For the text-containing cell, return its midpoint in (x, y) coordinate format. 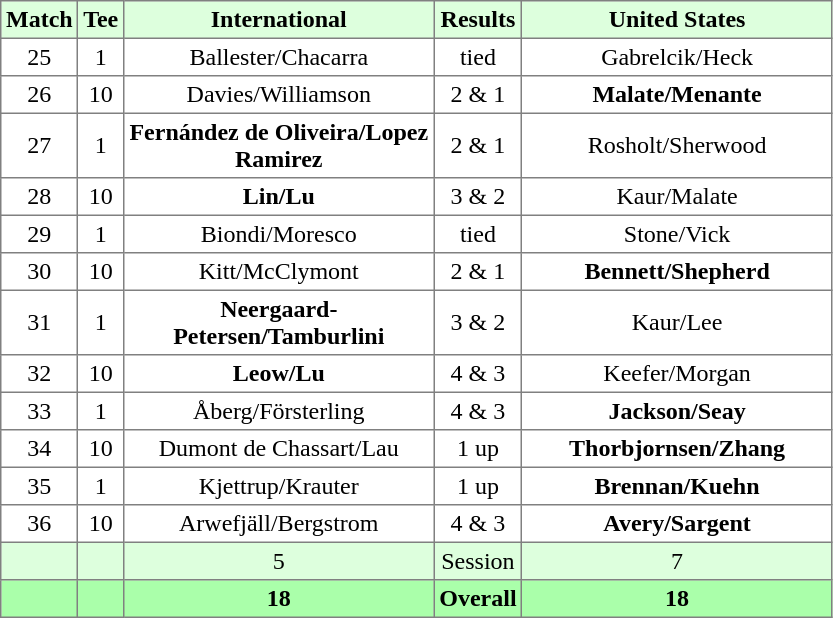
Kaur/Lee (677, 322)
31 (40, 322)
Kitt/McClymont (279, 272)
Kjettrup/Krauter (279, 486)
Rosholt/Sherwood (677, 145)
Brennan/Kuehn (677, 486)
5 (279, 561)
27 (40, 145)
Tee (101, 20)
Leow/Lu (279, 374)
32 (40, 374)
30 (40, 272)
36 (40, 524)
Session (478, 561)
Dumont de Chassart/Lau (279, 449)
Kaur/Malate (677, 197)
33 (40, 411)
Keefer/Morgan (677, 374)
Biondi/Moresco (279, 234)
International (279, 20)
Fernández de Oliveira/Lopez Ramirez (279, 145)
Davies/Williamson (279, 95)
Åberg/Försterling (279, 411)
United States (677, 20)
Stone/Vick (677, 234)
Malate/Menante (677, 95)
25 (40, 57)
Neergaard-Petersen/Tamburlini (279, 322)
Thorbjornsen/Zhang (677, 449)
29 (40, 234)
26 (40, 95)
Gabrelcik/Heck (677, 57)
Ballester/Chacarra (279, 57)
28 (40, 197)
Bennett/Shepherd (677, 272)
Results (478, 20)
Jackson/Seay (677, 411)
Avery/Sargent (677, 524)
7 (677, 561)
Match (40, 20)
Lin/Lu (279, 197)
Overall (478, 599)
Arwefjäll/Bergstrom (279, 524)
34 (40, 449)
35 (40, 486)
